Identify which cell holds the provided text, then report its [x, y] central coordinate. 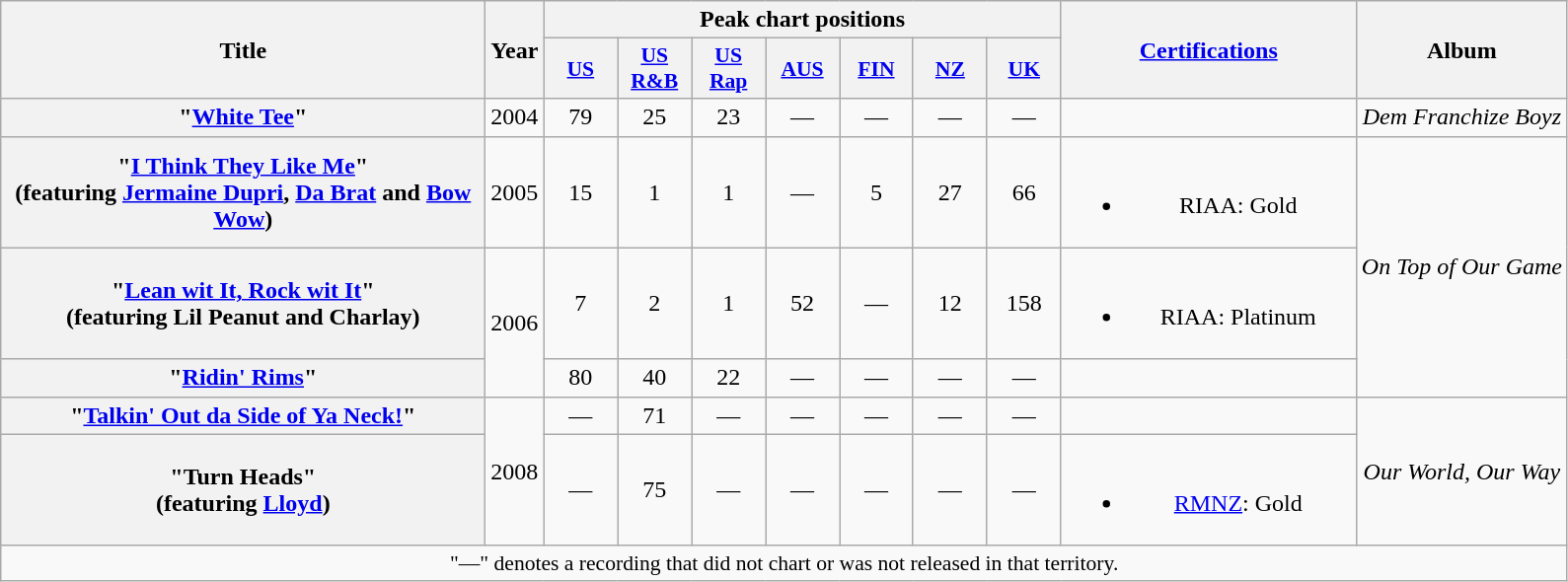
2006 [515, 322]
80 [580, 378]
"I Think They Like Me"(featuring Jermaine Dupri, Da Brat and Bow Wow) [243, 191]
25 [655, 117]
Peak chart positions [802, 20]
FIN [876, 69]
UK [1024, 69]
Album [1461, 49]
Dem Franchize Boyz [1461, 117]
Title [243, 49]
66 [1024, 191]
2005 [515, 191]
NZ [949, 69]
12 [949, 304]
"Turn Heads"(featuring Lloyd) [243, 489]
"Talkin' Out da Side of Ya Neck!" [243, 415]
2008 [515, 472]
"Lean wit It, Rock wit It"(featuring Lil Peanut and Charlay) [243, 304]
5 [876, 191]
75 [655, 489]
On Top of Our Game [1461, 266]
US R&B [655, 69]
AUS [803, 69]
US [580, 69]
Certifications [1208, 49]
Year [515, 49]
15 [580, 191]
"—" denotes a recording that did not chart or was not released in that territory. [784, 563]
22 [728, 378]
23 [728, 117]
"White Tee" [243, 117]
2 [655, 304]
US Rap [728, 69]
RMNZ: Gold [1208, 489]
27 [949, 191]
52 [803, 304]
2004 [515, 117]
158 [1024, 304]
7 [580, 304]
RIAA: Platinum [1208, 304]
"Ridin' Rims" [243, 378]
71 [655, 415]
79 [580, 117]
40 [655, 378]
Our World, Our Way [1461, 472]
RIAA: Gold [1208, 191]
